Pinpoint the cell where the given text exists, returning its [x, y] midpoint coordinate. 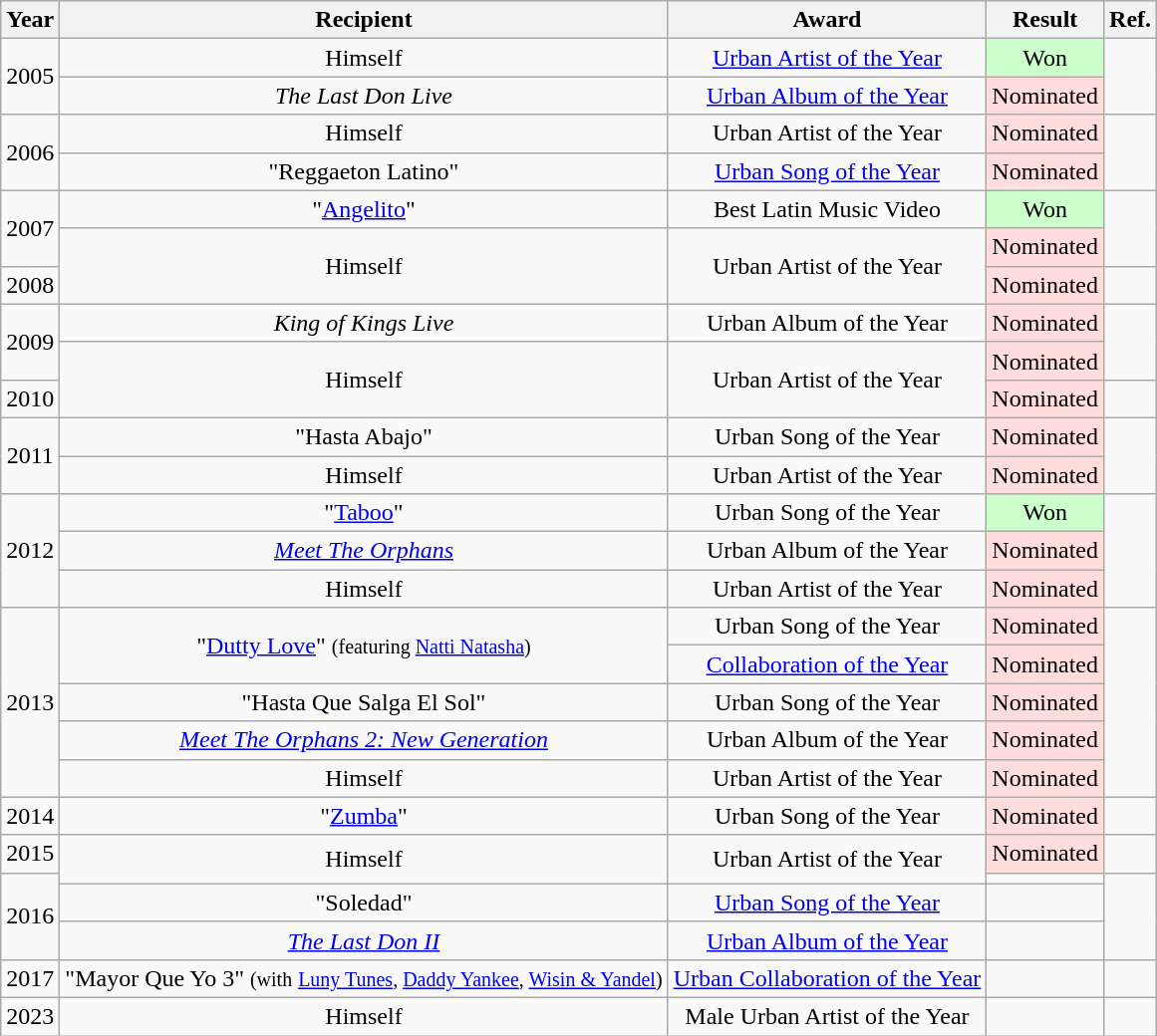
"Zumba" [364, 816]
2007 [30, 228]
"Angelito" [364, 209]
2009 [30, 342]
2017 [30, 978]
Best Latin Music Video [827, 209]
2015 [30, 854]
Collaboration of the Year [827, 664]
2006 [30, 152]
Result [1045, 20]
2016 [30, 916]
The Last Don II [364, 940]
Ref. [1130, 20]
The Last Don Live [364, 96]
"Dutty Love" (featuring Natti Natasha) [364, 646]
2012 [30, 551]
Year [30, 20]
Meet The Orphans 2: New Generation [364, 740]
2010 [30, 398]
2005 [30, 77]
"Taboo" [364, 513]
"Soledad" [364, 903]
Award [827, 20]
Recipient [364, 20]
"Mayor Que Yo 3" (with Luny Tunes, Daddy Yankee, Wisin & Yandel) [364, 978]
Meet The Orphans [364, 551]
"Hasta Que Salga El Sol" [364, 702]
King of Kings Live [364, 323]
2008 [30, 285]
2011 [30, 455]
"Hasta Abajo" [364, 436]
Urban Collaboration of the Year [827, 978]
Male Urban Artist of the Year [827, 1016]
2013 [30, 702]
"Reggaeton Latino" [364, 171]
2023 [30, 1016]
2014 [30, 816]
